Detect which cell encompasses the target text, then output its (X, Y) center coordinate. 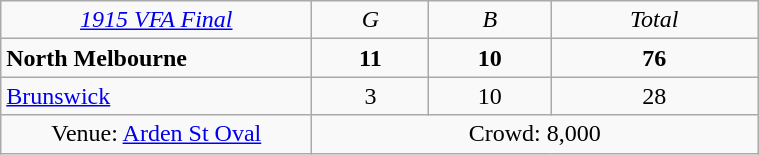
B (490, 20)
3 (370, 96)
Brunswick (156, 96)
Crowd: 8,000 (535, 134)
76 (654, 58)
Venue: Arden St Oval (156, 134)
11 (370, 58)
G (370, 20)
28 (654, 96)
Total (654, 20)
North Melbourne (156, 58)
1915 VFA Final (156, 20)
